Provide the (X, Y) coordinate of the cell's center where the given text is located.  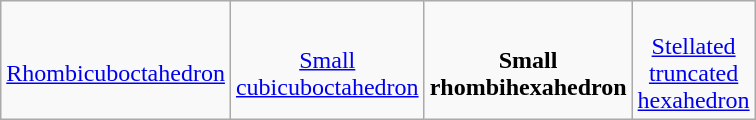
Rhombicuboctahedron (116, 60)
Stellated truncated hexahedron (694, 60)
Small rhombihexahedron (528, 60)
Small cubicuboctahedron (327, 60)
